Extract the [x, y] coordinate from the center of the cell holding the provided text.  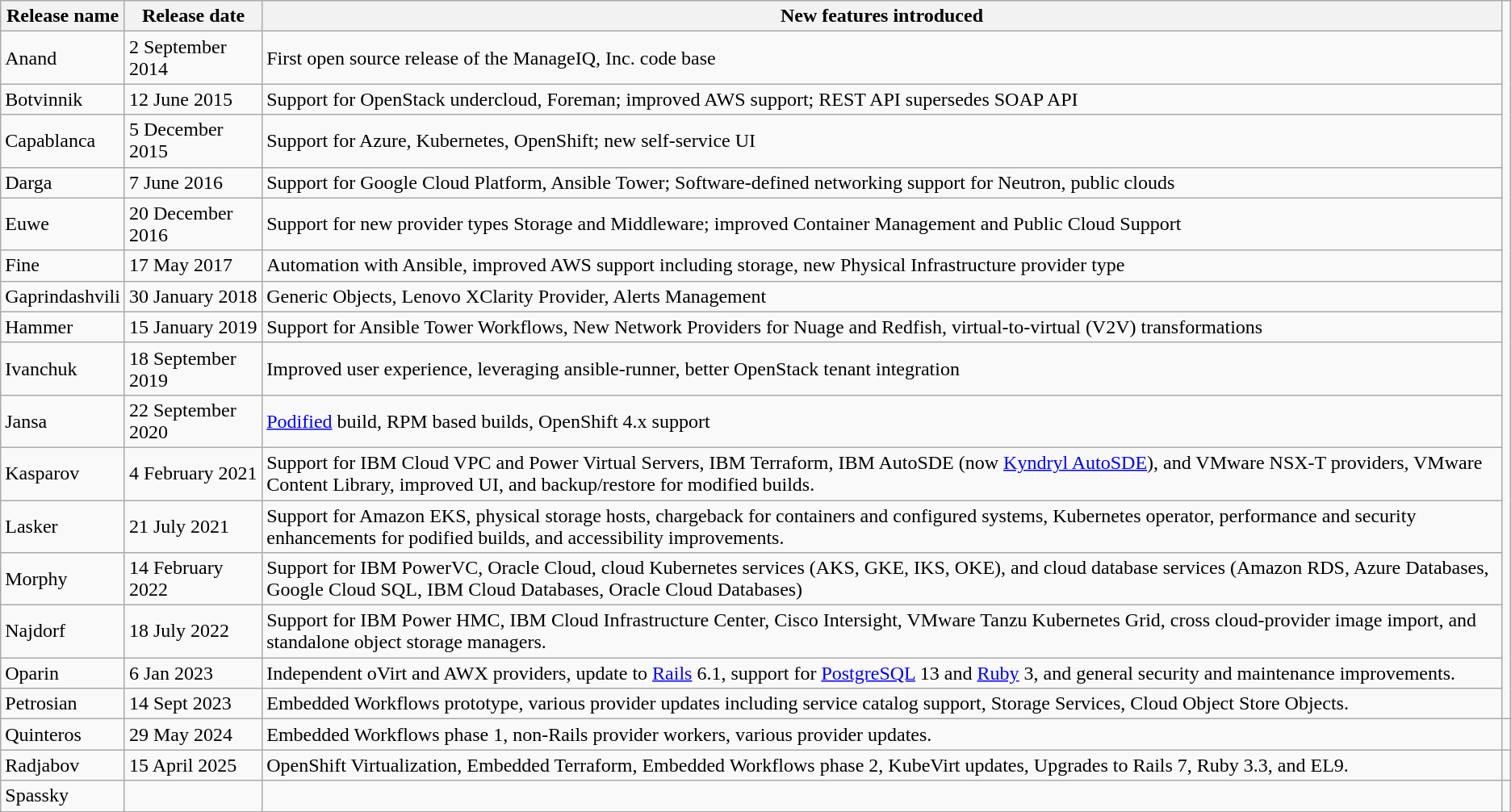
18 September 2019 [193, 368]
Darga [63, 182]
Support for OpenStack undercloud, Foreman; improved AWS support; REST API supersedes SOAP API [881, 99]
Anand [63, 58]
Automation with Ansible, improved AWS support including storage, new Physical Infrastructure provider type [881, 266]
Support for Ansible Tower Workflows, New Network Providers for Nuage and Redfish, virtual-to-virtual (V2V) transformations [881, 327]
14 Sept 2023 [193, 704]
21 July 2021 [193, 526]
15 January 2019 [193, 327]
Euwe [63, 224]
Fine [63, 266]
29 May 2024 [193, 735]
Embedded Workflows prototype, various provider updates including service catalog support, Storage Services, Cloud Object Store Objects. [881, 704]
New features introduced [881, 16]
Support for Azure, Kubernetes, OpenShift; new self-service UI [881, 140]
Najdorf [63, 631]
4 February 2021 [193, 473]
Ivanchuk [63, 368]
Spassky [63, 796]
7 June 2016 [193, 182]
Lasker [63, 526]
Release date [193, 16]
22 September 2020 [193, 421]
Quinteros [63, 735]
Botvinnik [63, 99]
Gaprindashvili [63, 296]
6 Jan 2023 [193, 673]
Generic Objects, Lenovo XClarity Provider, Alerts Management [881, 296]
Hammer [63, 327]
Embedded Workflows phase 1, non-Rails provider workers, various provider updates. [881, 735]
Jansa [63, 421]
Release name [63, 16]
18 July 2022 [193, 631]
Improved user experience, leveraging ansible-runner, better OpenStack tenant integration [881, 368]
12 June 2015 [193, 99]
OpenShift Virtualization, Embedded Terraform, Embedded Workflows phase 2, KubeVirt updates, Upgrades to Rails 7, Ruby 3.3, and EL9. [881, 765]
14 February 2022 [193, 580]
Podified build, RPM based builds, OpenShift 4.x support [881, 421]
15 April 2025 [193, 765]
Capablanca [63, 140]
First open source release of the ManageIQ, Inc. code base [881, 58]
20 December 2016 [193, 224]
2 September 2014 [193, 58]
30 January 2018 [193, 296]
Independent oVirt and AWX providers, update to Rails 6.1, support for PostgreSQL 13 and Ruby 3, and general security and maintenance improvements. [881, 673]
17 May 2017 [193, 266]
Support for new provider types Storage and Middleware; improved Container Management and Public Cloud Support [881, 224]
Oparin [63, 673]
5 December 2015 [193, 140]
Kasparov [63, 473]
Radjabov [63, 765]
Morphy [63, 580]
Petrosian [63, 704]
Support for Google Cloud Platform, Ansible Tower; Software-defined networking support for Neutron, public clouds [881, 182]
